Locate the cell with the specified text and output its (x, y) center coordinate. 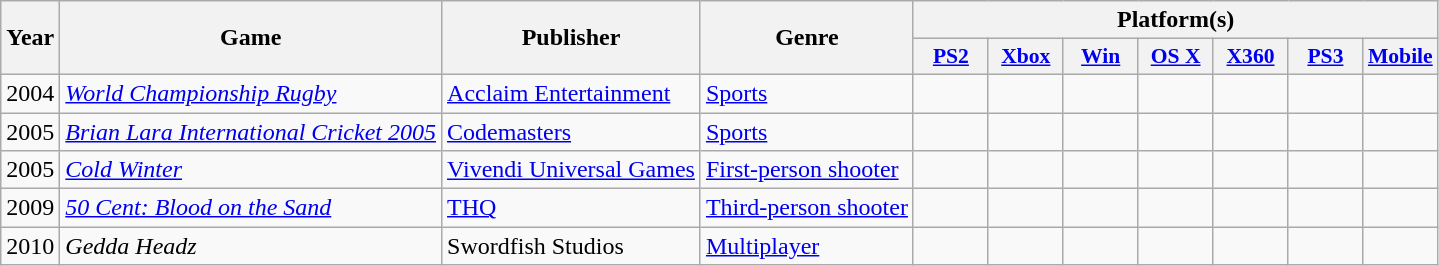
Acclaim Entertainment (572, 93)
Publisher (572, 38)
2010 (30, 246)
Year (30, 38)
Xbox (1026, 57)
THQ (572, 208)
Codemasters (572, 131)
PS3 (1326, 57)
2009 (30, 208)
World Championship Rugby (251, 93)
Genre (806, 38)
Brian Lara International Cricket 2005 (251, 131)
X360 (1250, 57)
Game (251, 38)
Win (1100, 57)
Third-person shooter (806, 208)
Mobile (1400, 57)
Vivendi Universal Games (572, 170)
Gedda Headz (251, 246)
50 Cent: Blood on the Sand (251, 208)
OS X (1176, 57)
PS2 (950, 57)
Swordfish Studios (572, 246)
First-person shooter (806, 170)
Multiplayer (806, 246)
Platform(s) (1175, 20)
Cold Winter (251, 170)
2004 (30, 93)
